Extract the [X, Y] coordinate from the center of the cell holding the provided text.  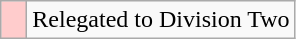
Relegated to Division Two [161, 20]
